Pinpoint the cell where the given text exists, returning its [x, y] midpoint coordinate. 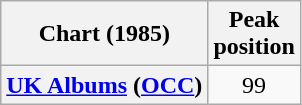
Peakposition [254, 34]
99 [254, 85]
UK Albums (OCC) [104, 85]
Chart (1985) [104, 34]
